Find where the given text appears and provide that cell's center as (x, y) coordinate. 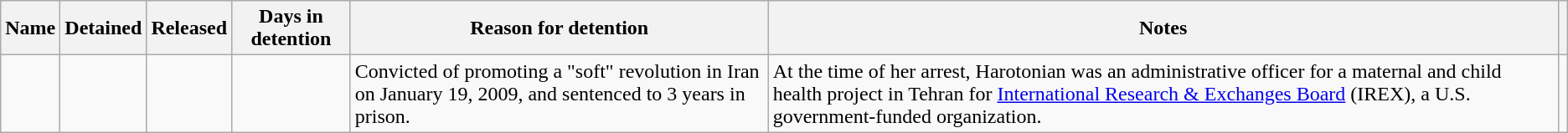
Convicted of promoting a "soft" revolution in Iran on January 19, 2009, and sentenced to 3 years in prison. (560, 94)
Notes (1163, 28)
Days in detention (291, 28)
Reason for detention (560, 28)
Detained (104, 28)
Released (189, 28)
Name (30, 28)
